Capture the cell that displays the provided text and extract its (X, Y) central coordinate. 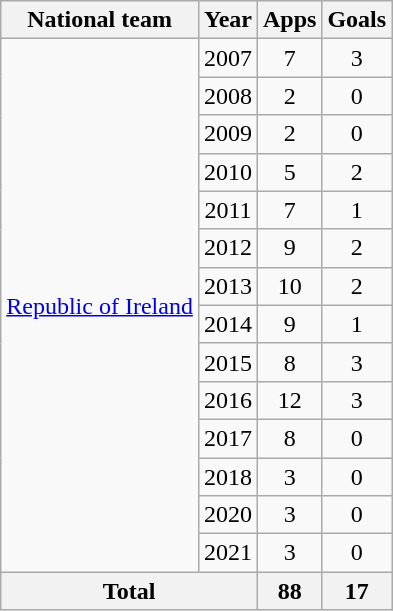
2018 (228, 477)
Republic of Ireland (100, 306)
Goals (357, 20)
2013 (228, 286)
10 (289, 286)
2009 (228, 134)
5 (289, 172)
Year (228, 20)
2007 (228, 58)
Apps (289, 20)
2020 (228, 515)
2021 (228, 553)
88 (289, 591)
2008 (228, 96)
National team (100, 20)
12 (289, 400)
2016 (228, 400)
2012 (228, 248)
Total (130, 591)
2017 (228, 438)
17 (357, 591)
2014 (228, 324)
2010 (228, 172)
2015 (228, 362)
2011 (228, 210)
